Return the (x, y) coordinate for the center point of the cell that contains the specified text.  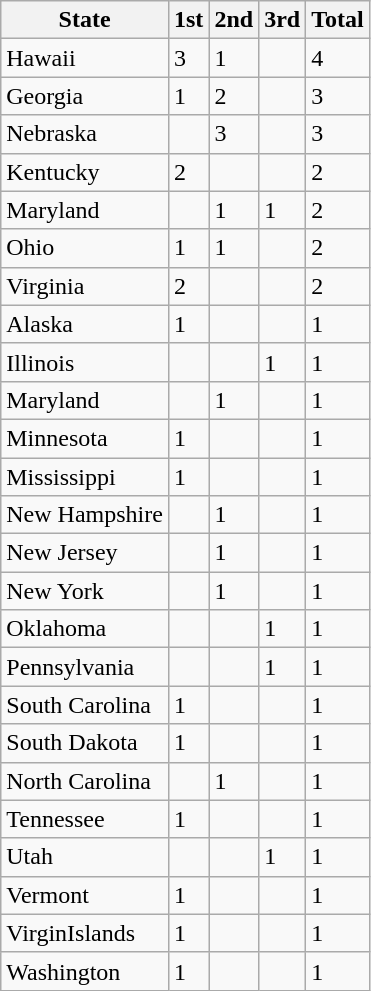
New Jersey (85, 553)
Utah (85, 857)
Tennessee (85, 819)
South Dakota (85, 743)
Alaska (85, 324)
4 (338, 58)
State (85, 20)
Oklahoma (85, 629)
Kentucky (85, 172)
3rd (282, 20)
North Carolina (85, 781)
Ohio (85, 248)
New York (85, 591)
Virginia (85, 286)
Nebraska (85, 134)
Minnesota (85, 438)
Total (338, 20)
VirginIslands (85, 933)
Washington (85, 971)
New Hampshire (85, 515)
Pennsylvania (85, 667)
South Carolina (85, 705)
Hawaii (85, 58)
2nd (234, 20)
Mississippi (85, 477)
1st (188, 20)
Vermont (85, 895)
Georgia (85, 96)
Illinois (85, 362)
